Capture the cell that displays the provided text and extract its (x, y) central coordinate. 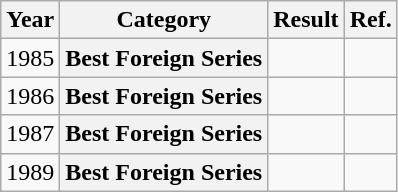
Result (306, 20)
Ref. (370, 20)
Category (164, 20)
1987 (30, 134)
1989 (30, 172)
Year (30, 20)
1986 (30, 96)
1985 (30, 58)
